Find where the given text appears and provide that cell's center as [x, y] coordinate. 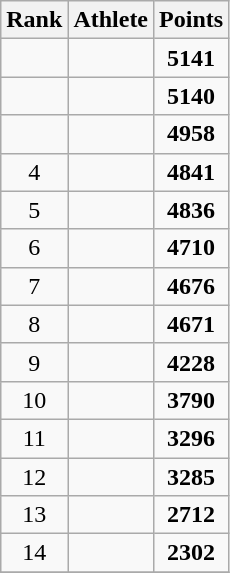
3790 [192, 400]
4676 [192, 286]
4671 [192, 324]
7 [34, 286]
6 [34, 248]
4 [34, 172]
4710 [192, 248]
Athlete [111, 20]
9 [34, 362]
2712 [192, 515]
5141 [192, 58]
Rank [34, 20]
11 [34, 438]
3285 [192, 477]
4841 [192, 172]
3296 [192, 438]
5 [34, 210]
4228 [192, 362]
2302 [192, 553]
14 [34, 553]
10 [34, 400]
Points [192, 20]
5140 [192, 96]
13 [34, 515]
12 [34, 477]
8 [34, 324]
4836 [192, 210]
4958 [192, 134]
